Scan for the cell matching the given text and deliver its (x, y) coordinate at center. 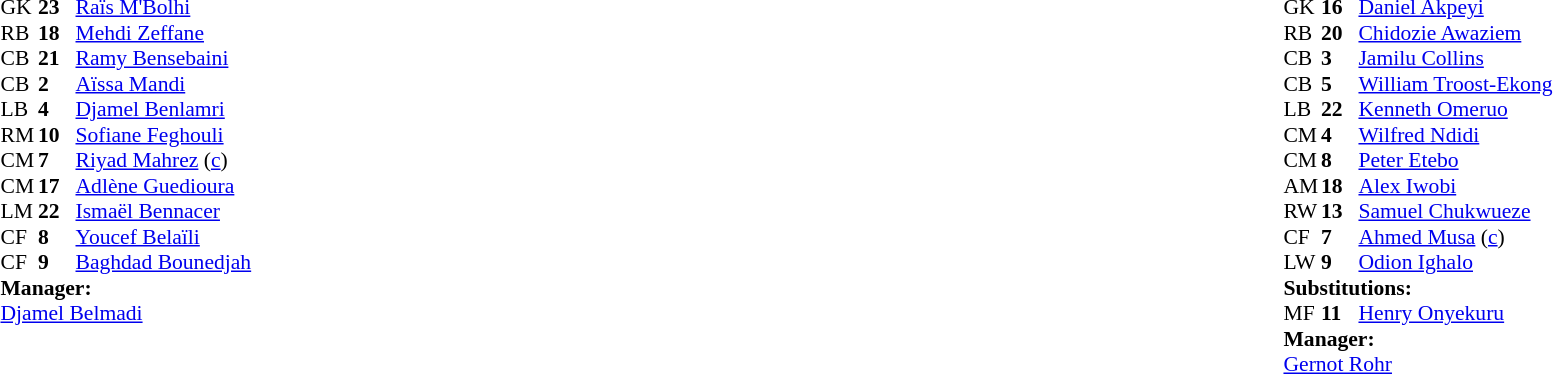
Samuel Chukwueze (1455, 211)
RW (1302, 211)
Djamel Belmadi (126, 313)
Aïssa Mandi (164, 84)
RM (19, 135)
William Troost-Ekong (1455, 84)
2 (57, 84)
Substitutions: (1418, 288)
10 (57, 135)
Jamilu Collins (1455, 59)
AM (1302, 186)
Youcef Belaïli (164, 237)
Ahmed Musa (c) (1455, 237)
20 (1340, 33)
11 (1340, 313)
LW (1302, 263)
Henry Onyekuru (1455, 313)
Ramy Bensebaini (164, 59)
Riyad Mahrez (c) (164, 161)
Mehdi Zeffane (164, 33)
Chidozie Awaziem (1455, 33)
Ismaël Bennacer (164, 211)
Kenneth Omeruo (1455, 109)
5 (1340, 84)
17 (57, 186)
Peter Etebo (1455, 161)
LM (19, 211)
Sofiane Feghouli (164, 135)
Adlène Guedioura (164, 186)
13 (1340, 211)
Wilfred Ndidi (1455, 135)
Baghdad Bounedjah (164, 263)
Alex Iwobi (1455, 186)
21 (57, 59)
3 (1340, 59)
MF (1302, 313)
Odion Ighalo (1455, 263)
Djamel Benlamri (164, 109)
